Pinpoint the cell where the given text exists, returning its [X, Y] midpoint coordinate. 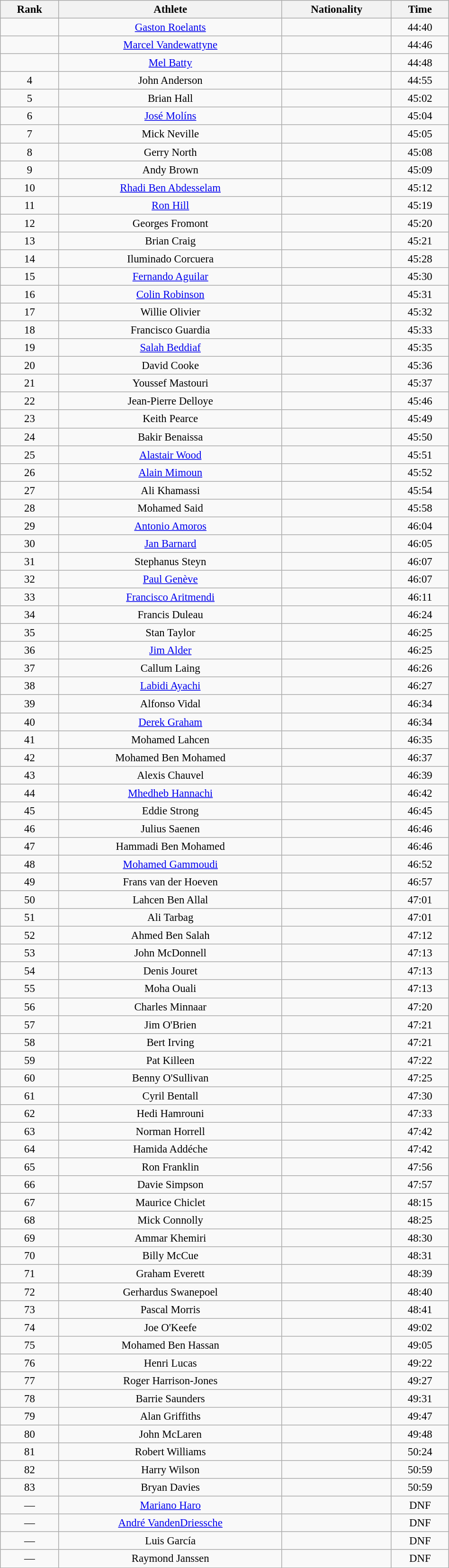
Alan Griffiths [171, 1416]
Francis Duleau [171, 615]
Ron Hill [171, 205]
Stan Taylor [171, 633]
42 [29, 757]
Mel Batty [171, 63]
45:51 [420, 455]
Robert Williams [171, 1452]
49:02 [420, 1327]
Bert Irving [171, 1042]
45:31 [420, 294]
45:08 [420, 152]
76 [29, 1363]
Alexis Chauvel [171, 775]
45:58 [420, 508]
13 [29, 241]
46:35 [420, 739]
44:40 [420, 27]
Andy Brown [171, 170]
Salah Beddiaf [171, 348]
46:37 [420, 757]
Paul Genève [171, 579]
46:57 [420, 882]
70 [29, 1256]
Barrie Saunders [171, 1398]
60 [29, 1078]
Mhedheb Hannachi [171, 793]
Julius Saenen [171, 829]
47:25 [420, 1078]
81 [29, 1452]
19 [29, 348]
75 [29, 1345]
Henri Lucas [171, 1363]
Pascal Morris [171, 1309]
23 [29, 419]
52 [29, 936]
Ali Tarbag [171, 918]
44 [29, 793]
Norman Horrell [171, 1131]
Mohamed Ben Mohamed [171, 757]
46:39 [420, 775]
Iluminado Corcuera [171, 259]
11 [29, 205]
29 [29, 526]
47:20 [420, 1007]
45:02 [420, 99]
74 [29, 1327]
Athlete [171, 9]
47 [29, 847]
Billy McCue [171, 1256]
46:05 [420, 544]
39 [29, 704]
Jim Alder [171, 650]
38 [29, 686]
Harry Wilson [171, 1470]
77 [29, 1381]
33 [29, 597]
73 [29, 1309]
61 [29, 1096]
Hamida Addéche [171, 1149]
82 [29, 1470]
John McDonnell [171, 953]
20 [29, 366]
David Cooke [171, 366]
48:40 [420, 1292]
44:46 [420, 45]
46:52 [420, 864]
45:28 [420, 259]
12 [29, 223]
Jim O'Brien [171, 1025]
67 [29, 1203]
15 [29, 277]
66 [29, 1185]
68 [29, 1220]
Ammar Khemiri [171, 1238]
45:04 [420, 116]
44:48 [420, 63]
48:41 [420, 1309]
50 [29, 900]
Gerry North [171, 152]
Willie Olivier [171, 312]
Eddie Strong [171, 811]
21 [29, 383]
49:27 [420, 1381]
45:50 [420, 437]
57 [29, 1025]
47:30 [420, 1096]
45:52 [420, 472]
Ron Franklin [171, 1167]
45:36 [420, 366]
Antonio Amoros [171, 526]
Mick Connolly [171, 1220]
5 [29, 99]
Georges Fromont [171, 223]
46:24 [420, 615]
Alastair Wood [171, 455]
4 [29, 81]
53 [29, 953]
48:39 [420, 1274]
25 [29, 455]
34 [29, 615]
35 [29, 633]
30 [29, 544]
Moha Ouali [171, 989]
48:30 [420, 1238]
46:04 [420, 526]
Youssef Mastouri [171, 383]
46:45 [420, 811]
Brian Craig [171, 241]
47:22 [420, 1060]
10 [29, 188]
17 [29, 312]
Stephanus Steyn [171, 561]
Mohamed Said [171, 508]
Roger Harrison-Jones [171, 1381]
Luis García [171, 1541]
47:12 [420, 936]
54 [29, 971]
Davie Simpson [171, 1185]
48:31 [420, 1256]
71 [29, 1274]
45:37 [420, 383]
Graham Everett [171, 1274]
Bryan Davies [171, 1487]
63 [29, 1131]
45:33 [420, 330]
45:46 [420, 401]
Colin Robinson [171, 294]
48:25 [420, 1220]
Cyril Bentall [171, 1096]
78 [29, 1398]
Bakir Benaissa [171, 437]
45:05 [420, 134]
Benny O'Sullivan [171, 1078]
16 [29, 294]
83 [29, 1487]
45:21 [420, 241]
Mohamed Ben Hassan [171, 1345]
6 [29, 116]
14 [29, 259]
32 [29, 579]
49 [29, 882]
Keith Pearce [171, 419]
80 [29, 1434]
49:05 [420, 1345]
46:42 [420, 793]
45:19 [420, 205]
Gerhardus Swanepoel [171, 1292]
Francisco Aritmendi [171, 597]
Francisco Guardia [171, 330]
58 [29, 1042]
45:09 [420, 170]
45:49 [420, 419]
Labidi Ayachi [171, 686]
51 [29, 918]
43 [29, 775]
Marcel Vandewattyne [171, 45]
Maurice Chiclet [171, 1203]
55 [29, 989]
Mohamed Gammoudi [171, 864]
46:27 [420, 686]
Mohamed Lahcen [171, 739]
José Molíns [171, 116]
Lahcen Ben Allal [171, 900]
Rank [29, 9]
48:15 [420, 1203]
André VandenDriessche [171, 1523]
69 [29, 1238]
John McLaren [171, 1434]
65 [29, 1167]
7 [29, 134]
49:31 [420, 1398]
Mick Neville [171, 134]
50:24 [420, 1452]
Mariano Haro [171, 1505]
40 [29, 722]
45 [29, 811]
27 [29, 490]
41 [29, 739]
Fernando Aguilar [171, 277]
John Anderson [171, 81]
44:55 [420, 81]
Jean-Pierre Delloye [171, 401]
49:22 [420, 1363]
18 [29, 330]
Joe O'Keefe [171, 1327]
45:30 [420, 277]
45:20 [420, 223]
47:33 [420, 1114]
Jan Barnard [171, 544]
Alain Mimoun [171, 472]
8 [29, 152]
62 [29, 1114]
45:35 [420, 348]
56 [29, 1007]
28 [29, 508]
Charles Minnaar [171, 1007]
46 [29, 829]
Frans van der Hoeven [171, 882]
Nationality [336, 9]
Alfonso Vidal [171, 704]
72 [29, 1292]
47:56 [420, 1167]
Pat Killeen [171, 1060]
Brian Hall [171, 99]
37 [29, 668]
22 [29, 401]
45:12 [420, 188]
45:54 [420, 490]
Hedi Hamrouni [171, 1114]
48 [29, 864]
Raymond Janssen [171, 1559]
Ali Khamassi [171, 490]
Ahmed Ben Salah [171, 936]
Gaston Roelants [171, 27]
Hammadi Ben Mohamed [171, 847]
36 [29, 650]
46:11 [420, 597]
Callum Laing [171, 668]
45:32 [420, 312]
49:47 [420, 1416]
Rhadi Ben Abdesselam [171, 188]
59 [29, 1060]
26 [29, 472]
47:57 [420, 1185]
49:48 [420, 1434]
Denis Jouret [171, 971]
64 [29, 1149]
Time [420, 9]
79 [29, 1416]
31 [29, 561]
Derek Graham [171, 722]
46:26 [420, 668]
24 [29, 437]
9 [29, 170]
